Extract the [X, Y] coordinate from the center of the cell holding the provided text.  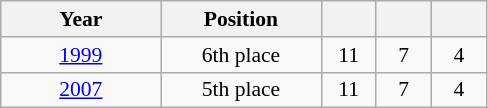
Year [81, 19]
Position [241, 19]
2007 [81, 90]
1999 [81, 55]
6th place [241, 55]
5th place [241, 90]
